From the cell containing the given text, extract its center point as (x, y) coordinate. 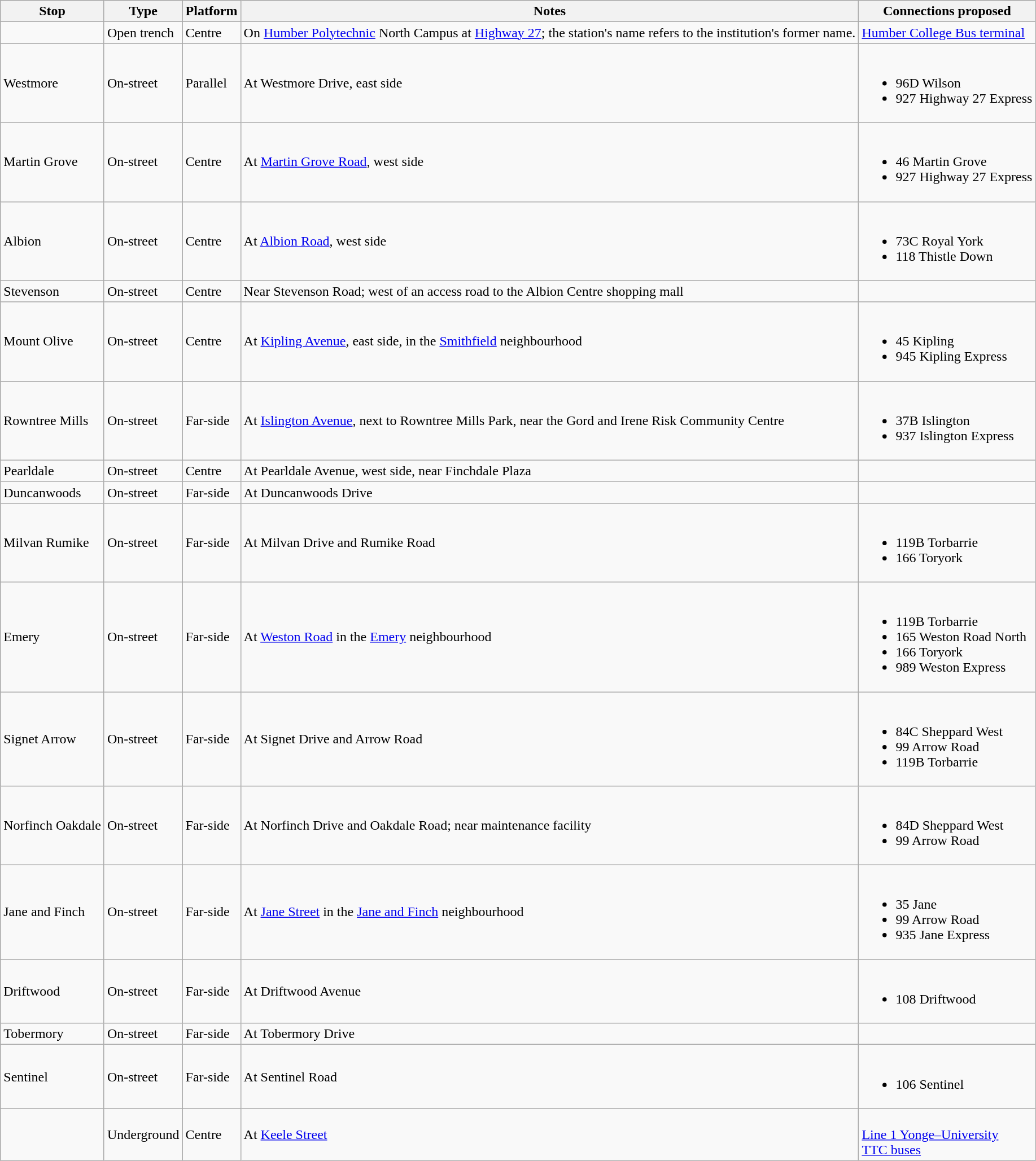
Mount Olive (53, 341)
Martin Grove (53, 162)
At Kipling Avenue, east side, in the Smithfield neighbourhood (550, 341)
Underground (143, 1134)
37B Islington937 Islington Express (947, 420)
Norfinch Oakdale (53, 826)
73C Royal York118 Thistle Down (947, 241)
Westmore (53, 83)
At Islington Avenue, next to Rowntree Mills Park, near the Gord and Irene Risk Community Centre (550, 420)
At Jane Street in the Jane and Finch neighbourhood (550, 912)
Type (143, 11)
Platform (211, 11)
84D Sheppard West99 Arrow Road (947, 826)
Line 1 Yonge–University TTC buses (947, 1134)
At Milvan Drive and Rumike Road (550, 542)
Stop (53, 11)
At Duncanwoods Drive (550, 492)
Open trench (143, 33)
Jane and Finch (53, 912)
Signet Arrow (53, 739)
Connections proposed (947, 11)
96D Wilson927 Highway 27 Express (947, 83)
At Pearldale Avenue, west side, near Finchdale Plaza (550, 471)
Emery (53, 637)
84C Sheppard West99 Arrow Road119B Torbarrie (947, 739)
At Keele Street (550, 1134)
Tobermory (53, 1034)
Pearldale (53, 471)
Stevenson (53, 291)
Driftwood (53, 991)
119B Torbarrie166 Toryork (947, 542)
At Weston Road in the Emery neighbourhood (550, 637)
Milvan Rumike (53, 542)
Rowntree Mills (53, 420)
At Tobermory Drive (550, 1034)
45 Kipling945 Kipling Express (947, 341)
At Albion Road, west side (550, 241)
At Martin Grove Road, west side (550, 162)
46 Martin Grove927 Highway 27 Express (947, 162)
Sentinel (53, 1077)
35 Jane99 Arrow Road935 Jane Express (947, 912)
108 Driftwood (947, 991)
Parallel (211, 83)
At Driftwood Avenue (550, 991)
119B Torbarrie165 Weston Road North166 Toryork989 Weston Express (947, 637)
At Westmore Drive, east side (550, 83)
At Signet Drive and Arrow Road (550, 739)
Humber College Bus terminal (947, 33)
At Norfinch Drive and Oakdale Road; near maintenance facility (550, 826)
At Sentinel Road (550, 1077)
Duncanwoods (53, 492)
Near Stevenson Road; west of an access road to the Albion Centre shopping mall (550, 291)
On Humber Polytechnic North Campus at Highway 27; the station's name refers to the institution's former name. (550, 33)
Notes (550, 11)
106 Sentinel (947, 1077)
Albion (53, 241)
